Capture the cell that displays the provided text and extract its (X, Y) central coordinate. 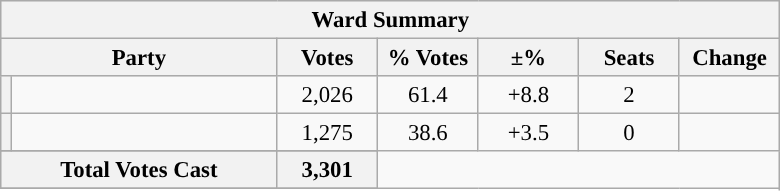
+3.5 (528, 133)
61.4 (428, 95)
Party (139, 58)
2,026 (328, 95)
0 (630, 133)
1,275 (328, 133)
% Votes (428, 58)
38.6 (428, 133)
±% (528, 58)
Seats (630, 58)
3,301 (328, 170)
Total Votes Cast (139, 170)
+8.8 (528, 95)
Change (730, 58)
Ward Summary (390, 20)
Votes (328, 58)
2 (630, 95)
